From the cell containing the given text, extract its center point as (X, Y) coordinate. 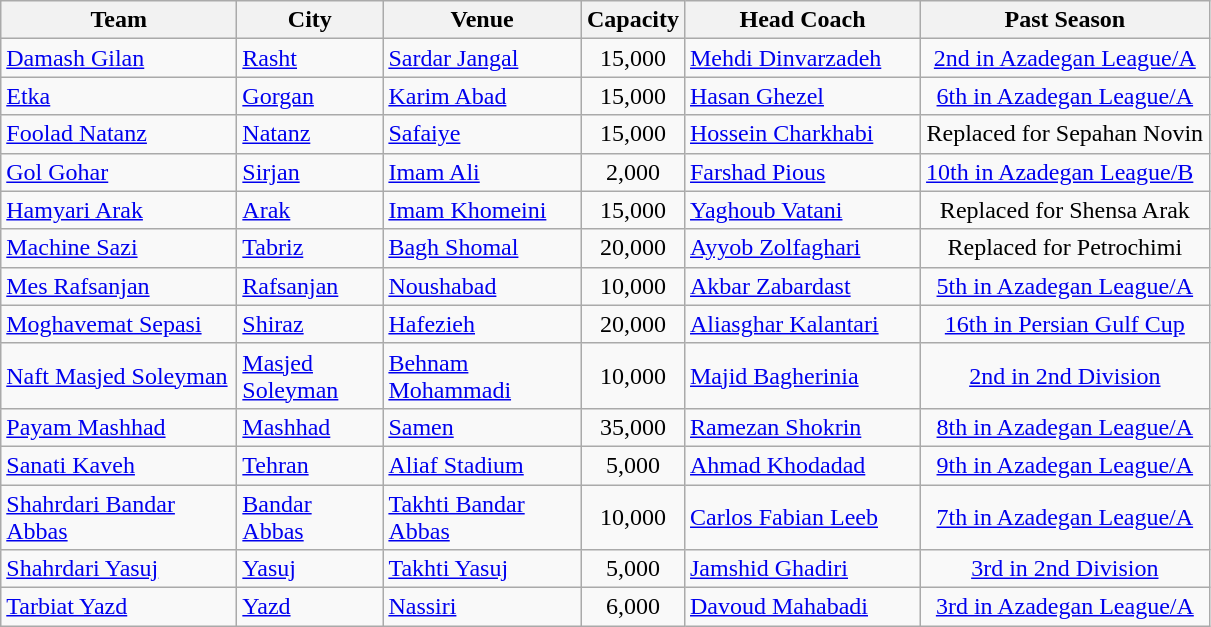
Hamyari Arak (119, 210)
9th in Azadegan League/A (1066, 465)
Mes Rafsanjan (119, 286)
5th in Azadegan League/A (1066, 286)
Sirjan (310, 172)
Sanati Kaveh (119, 465)
Yasuj (310, 569)
City (310, 20)
Head Coach (802, 20)
Ramezan Shokrin (802, 427)
6th in Azadegan League/A (1066, 96)
Tabriz (310, 248)
Yaghoub Vatani (802, 210)
Bagh Shomal (482, 248)
6,000 (632, 607)
Hasan Ghezel (802, 96)
Replaced for Shensa Arak (1066, 210)
Akbar Zabardast (802, 286)
Venue (482, 20)
7th in Azadegan League/A (1066, 516)
2nd in Azadegan League/A (1066, 58)
Karim Abad (482, 96)
Hossein Charkhabi (802, 134)
Replaced for Petrochimi (1066, 248)
Moghavemat Sepasi (119, 324)
Nassiri (482, 607)
Naft Masjed Soleyman (119, 376)
Takhti Yasuj (482, 569)
Ayyob Zolfaghari (802, 248)
Etka (119, 96)
10th in Azadegan League/B (1066, 172)
2nd in 2nd Division (1066, 376)
Team (119, 20)
Rasht (310, 58)
Mehdi Dinvarzadeh (802, 58)
Gol Gohar (119, 172)
Imam Khomeini (482, 210)
Masjed Soleyman (310, 376)
Arak (310, 210)
Imam Ali (482, 172)
Yazd (310, 607)
Farshad Pious (802, 172)
Hafezieh (482, 324)
Aliaf Stadium (482, 465)
Samen (482, 427)
3rd in Azadegan League/A (1066, 607)
Tehran (310, 465)
Aliasghar Kalantari (802, 324)
Past Season (1066, 20)
Majid Bagherinia (802, 376)
35,000 (632, 427)
Natanz (310, 134)
Safaiye (482, 134)
Rafsanjan (310, 286)
Foolad Natanz (119, 134)
Payam Mashhad (119, 427)
Replaced for Sepahan Novin (1066, 134)
Takhti Bandar Abbas (482, 516)
Tarbiat Yazd (119, 607)
Machine Sazi (119, 248)
Behnam Mohammadi (482, 376)
Damash Gilan (119, 58)
Shahrdari Bandar Abbas (119, 516)
Capacity (632, 20)
16th in Persian Gulf Cup (1066, 324)
Mashhad (310, 427)
Jamshid Ghadiri (802, 569)
Carlos Fabian Leeb (802, 516)
8th in Azadegan League/A (1066, 427)
Ahmad Khodadad (802, 465)
2,000 (632, 172)
Noushabad (482, 286)
Sardar Jangal (482, 58)
Shiraz (310, 324)
Davoud Mahabadi (802, 607)
3rd in 2nd Division (1066, 569)
Shahrdari Yasuj (119, 569)
Gorgan (310, 96)
Bandar Abbas (310, 516)
